Identify which cell holds the provided text, then report its [X, Y] central coordinate. 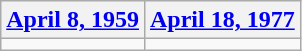
April 18, 1977 [222, 20]
April 8, 1959 [73, 20]
